Determine the (X, Y) coordinate at the center of the cell enclosing the given text.  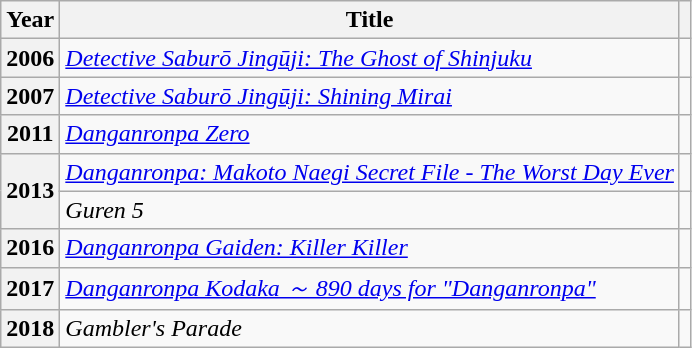
2017 (30, 288)
2013 (30, 191)
Guren 5 (370, 210)
2011 (30, 134)
2016 (30, 248)
Detective Saburō Jingūji: The Ghost of Shinjuku (370, 58)
2007 (30, 96)
Danganronpa Kodaka ～ 890 days for "Danganronpa" (370, 288)
Danganronpa Zero (370, 134)
2018 (30, 329)
Gambler's Parade (370, 329)
Title (370, 20)
Danganronpa: Makoto Naegi Secret File - The Worst Day Ever (370, 172)
2006 (30, 58)
Detective Saburō Jingūji: Shining Mirai (370, 96)
Danganronpa Gaiden: Killer Killer (370, 248)
Year (30, 20)
